Search for the cell housing the specified text and yield its [x, y] center coordinate. 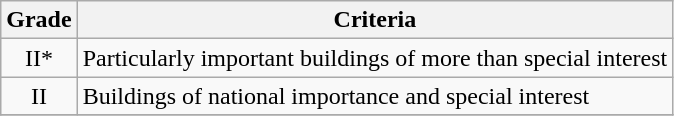
Grade [39, 20]
II* [39, 58]
II [39, 96]
Criteria [375, 20]
Particularly important buildings of more than special interest [375, 58]
Buildings of national importance and special interest [375, 96]
